Pinpoint the cell where the given text exists, returning its [x, y] midpoint coordinate. 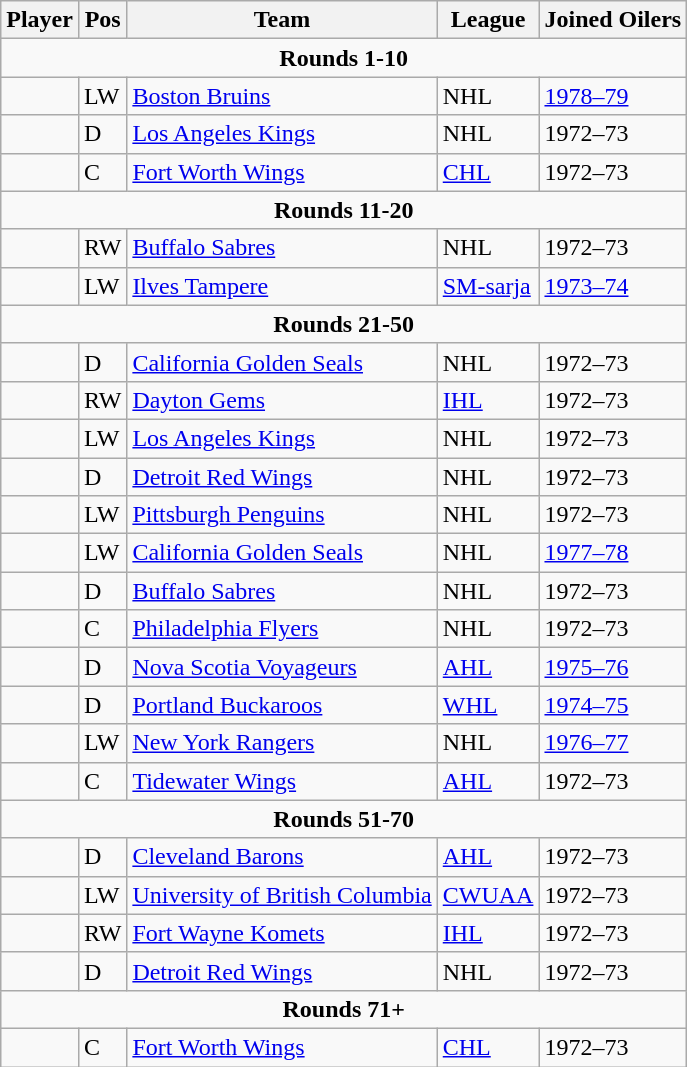
1974–75 [613, 705]
Team [282, 20]
1978–79 [613, 96]
Joined Oilers [613, 20]
Rounds 11-20 [344, 210]
1975–76 [613, 667]
Rounds 51-70 [344, 819]
Ilves Tampere [282, 286]
University of British Columbia [282, 895]
Rounds 71+ [344, 1009]
Tidewater Wings [282, 781]
1977–78 [613, 553]
League [488, 20]
CWUAA [488, 895]
Pittsburgh Penguins [282, 515]
1976–77 [613, 743]
Pos [102, 20]
Boston Bruins [282, 96]
Cleveland Barons [282, 857]
Fort Wayne Komets [282, 933]
New York Rangers [282, 743]
Portland Buckaroos [282, 705]
Nova Scotia Voyageurs [282, 667]
Rounds 1-10 [344, 58]
WHL [488, 705]
Philadelphia Flyers [282, 629]
Rounds 21-50 [344, 324]
Dayton Gems [282, 400]
SM-sarja [488, 286]
Player [40, 20]
1973–74 [613, 286]
